Capture the cell that displays the provided text and extract its [x, y] central coordinate. 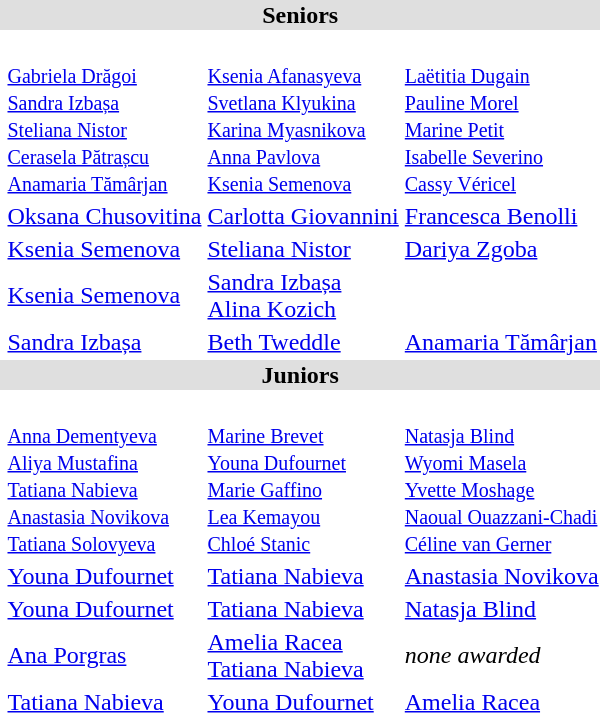
Gabriela DrăgoiSandra IzbașaSteliana NistorCerasela PătrașcuAnamaria Tămârjan [104, 116]
Beth Tweddle [303, 342]
Anamaria Tămârjan [502, 342]
Steliana Nistor [303, 249]
Natasja Blind [502, 609]
Oksana Chusovitina [104, 216]
Carlotta Giovannini [303, 216]
Sandra Izbașa [104, 342]
Anna DementyevaAliya MustafinaTatiana NabievaAnastasia NovikovaTatiana Solovyeva [104, 476]
none awarded [502, 656]
Anastasia Novikova [502, 576]
Laëtitia DugainPauline MorelMarine PetitIsabelle SeverinoCassy Véricel [502, 116]
Amelia Racea Tatiana Nabieva [303, 656]
Dariya Zgoba [502, 249]
Natasja BlindWyomi MaselaYvette MoshageNaoual Ouazzani-ChadiCéline van Gerner [502, 476]
Sandra Izbașa Alina Kozich [303, 296]
Francesca Benolli [502, 216]
Ksenia AfanasyevaSvetlana KlyukinaKarina MyasnikovaAnna PavlovaKsenia Semenova [303, 116]
Seniors [300, 15]
Juniors [300, 375]
Ana Porgras [104, 656]
Marine BrevetYouna DufournetMarie GaffinoLea KemayouChloé Stanic [303, 476]
